Search for the cell housing the specified text and yield its (x, y) center coordinate. 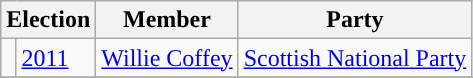
Scottish National Party (355, 58)
Party (355, 20)
Willie Coffey (167, 58)
2011 (56, 58)
Member (167, 20)
Election (48, 20)
